Detect which cell encompasses the target text, then output its (X, Y) center coordinate. 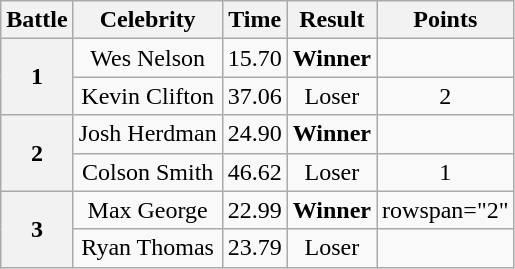
3 (37, 229)
Josh Herdman (148, 134)
Result (332, 20)
15.70 (254, 58)
Points (446, 20)
Colson Smith (148, 172)
Ryan Thomas (148, 248)
Kevin Clifton (148, 96)
Battle (37, 20)
Celebrity (148, 20)
46.62 (254, 172)
Wes Nelson (148, 58)
22.99 (254, 210)
23.79 (254, 248)
rowspan="2" (446, 210)
Max George (148, 210)
24.90 (254, 134)
37.06 (254, 96)
Time (254, 20)
